Detect which cell encompasses the target text, then output its [X, Y] center coordinate. 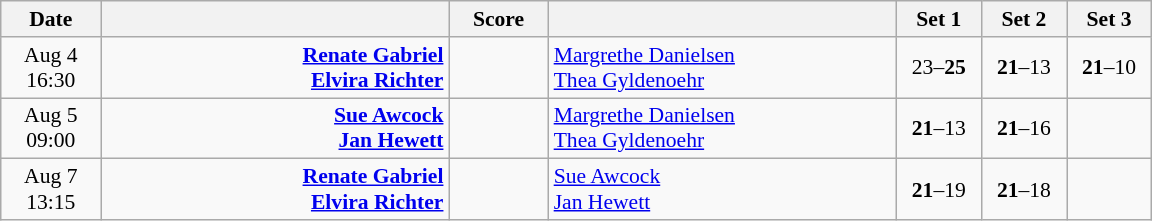
Set 3 [1108, 19]
Aug 416:30 [51, 68]
Aug 509:00 [51, 128]
Set 1 [938, 19]
21–10 [1108, 68]
23–25 [938, 68]
Score [498, 19]
Set 2 [1024, 19]
Date [51, 19]
Aug 713:15 [51, 190]
21–18 [1024, 190]
21–19 [938, 190]
21–16 [1024, 128]
